Determine the [X, Y] coordinate at the center of the cell enclosing the given text.  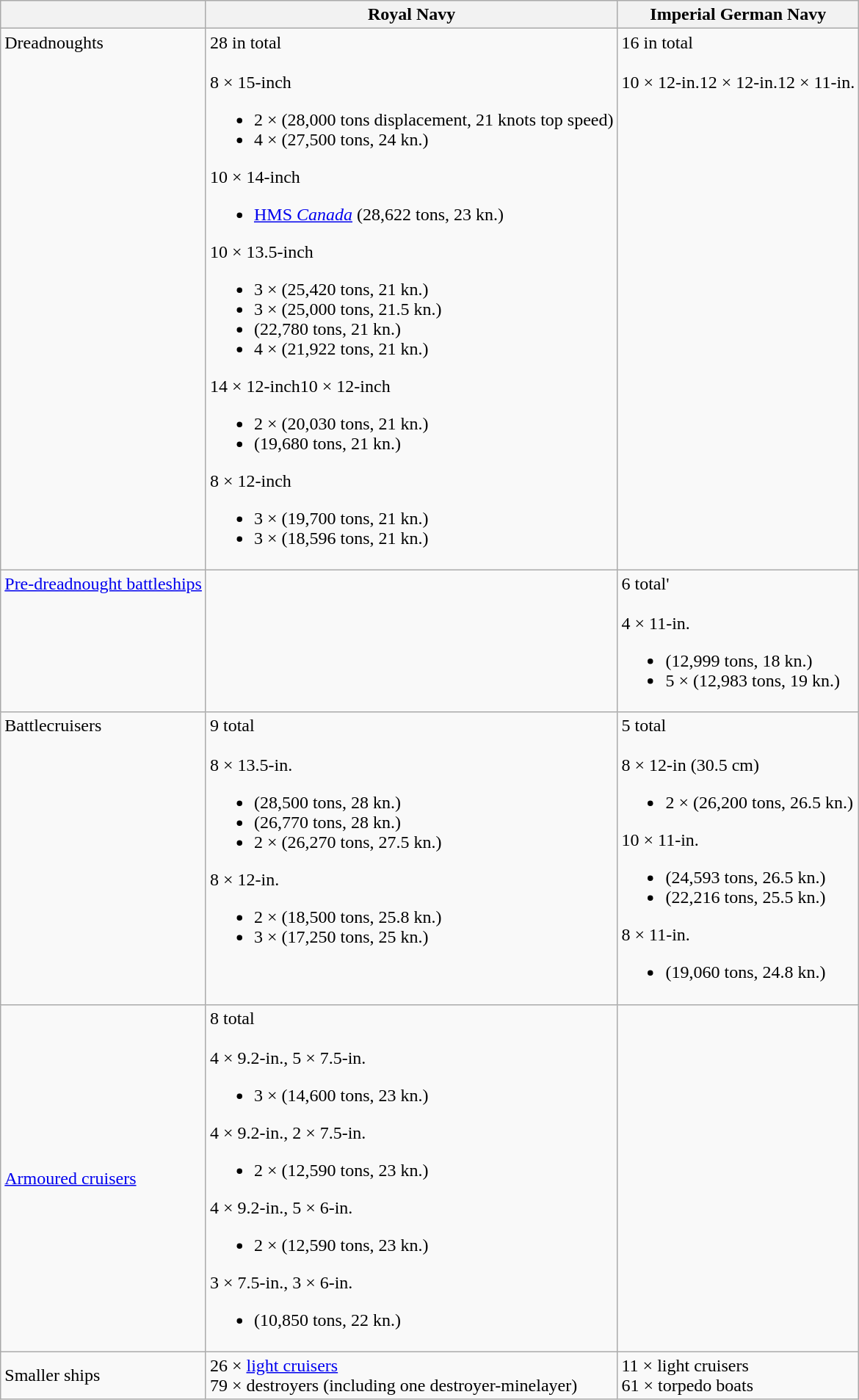
11 × light cruisers61 × torpedo boats [739, 1376]
Royal Navy [411, 15]
5 total8 × 12-in (30.5 cm)2 × (26,200 tons, 26.5 kn.)10 × 11-in. (24,593 tons, 26.5 kn.) (22,216 tons, 25.5 kn.)8 × 11-in. (19,060 tons, 24.8 kn.) [739, 858]
Smaller ships [104, 1376]
Battlecruisers [104, 858]
Pre-dreadnought battleships [104, 641]
6 total'4 × 11-in. (12,999 tons, 18 kn.)5 × (12,983 tons, 19 kn.) [739, 641]
26 × light cruisers79 × destroyers (including one destroyer-minelayer) [411, 1376]
Armoured cruisers [104, 1178]
Dreadnoughts [104, 300]
Imperial German Navy [739, 15]
16 in total10 × 12-in.12 × 12-in.12 × 11-in. [739, 300]
